Capture the cell that displays the provided text and extract its (x, y) central coordinate. 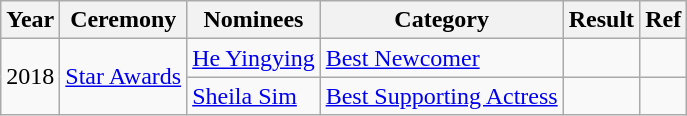
Category (442, 20)
Star Awards (124, 77)
Best Newcomer (442, 58)
2018 (30, 77)
Best Supporting Actress (442, 96)
Year (30, 20)
Nominees (254, 20)
Result (601, 20)
He Yingying (254, 58)
Sheila Sim (254, 96)
Ceremony (124, 20)
Ref (664, 20)
